Identify which cell holds the provided text, then report its [x, y] central coordinate. 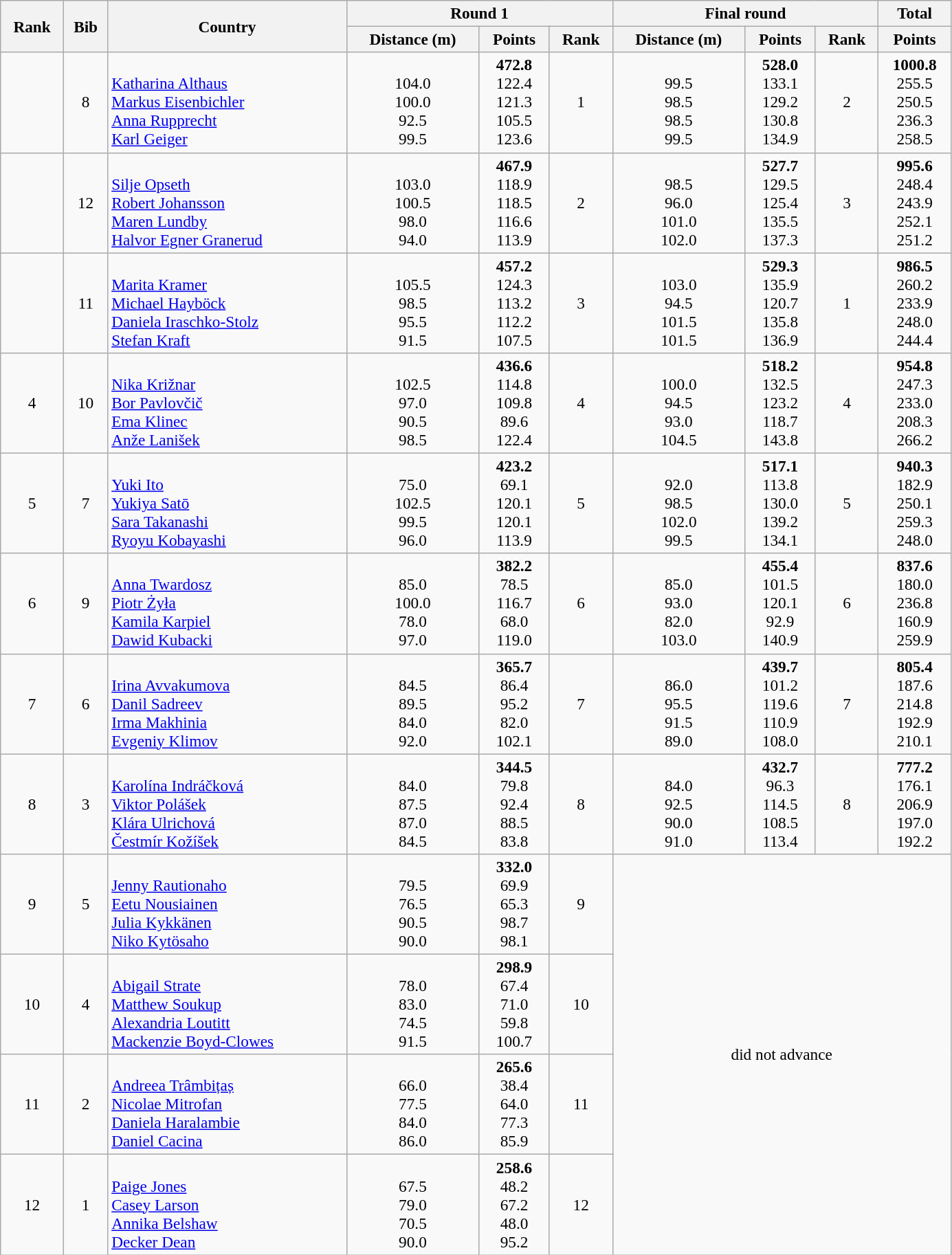
382.278.5116.768.0119.0 [514, 603]
1000.8255.5250.5236.3258.5 [914, 102]
Irina AvvakumovaDanil SadreevIrma MakhiniaEvgeniy Klimov [227, 704]
100.094.593.0104.5 [679, 403]
84.589.584.092.0 [412, 704]
78.083.074.591.5 [412, 1004]
Yuki ItoYukiya SatōSara TakanashiRyoyu Kobayashi [227, 503]
Andreea TrâmbițașNicolae MitrofanDaniela HaralambieDaniel Cacina [227, 1104]
did not advance [782, 1054]
265.638.464.077.385.9 [514, 1104]
986.5260.2233.9248.0244.4 [914, 302]
258.648.267.248.095.2 [514, 1204]
332.069.965.398.798.1 [514, 904]
455.4101.5120.192.9140.9 [781, 603]
805.4187.6214.8192.9210.1 [914, 704]
67.579.070.590.0 [412, 1204]
103.094.5101.5101.5 [679, 302]
85.0100.078.097.0 [412, 603]
Paige JonesCasey LarsonAnnika BelshawDecker Dean [227, 1204]
Total [914, 13]
Katharina AlthausMarkus EisenbichlerAnna RupprechtKarl Geiger [227, 102]
467.9118.9118.5116.6113.9 [514, 203]
Nika KrižnarBor PavlovčičEma KlinecAnže Lanišek [227, 403]
457.2124.3113.2112.2107.5 [514, 302]
529.3135.9120.7135.8136.9 [781, 302]
Bib [85, 26]
517.1113.8130.0139.2134.1 [781, 503]
86.095.591.589.0 [679, 704]
777.2176.1206.9197.0192.2 [914, 803]
98.596.0101.0102.0 [679, 203]
995.6248.4243.9252.1251.2 [914, 203]
103.0100.598.094.0 [412, 203]
99.598.598.599.5 [679, 102]
344.579.892.488.583.8 [514, 803]
84.087.587.084.5 [412, 803]
940.3182.9250.1259.3248.0 [914, 503]
954.8247.3233.0208.3266.2 [914, 403]
102.597.090.598.5 [412, 403]
472.8122.4121.3105.5123.6 [514, 102]
Anna TwardoszPiotr ŻyłaKamila KarpielDawid Kubacki [227, 603]
365.786.495.282.0102.1 [514, 704]
85.093.082.0103.0 [679, 603]
Abigail StrateMatthew SoukupAlexandria LoutittMackenzie Boyd-Clowes [227, 1004]
439.7101.2119.6110.9108.0 [781, 704]
Country [227, 26]
92.098.5102.099.5 [679, 503]
837.6180.0236.8160.9259.9 [914, 603]
84.092.590.091.0 [679, 803]
Silje OpsethRobert JohanssonMaren LundbyHalvor Egner Granerud [227, 203]
423.269.1120.1120.1113.9 [514, 503]
527.7129.5125.4135.5137.3 [781, 203]
Jenny RautionahoEetu NousiainenJulia KykkänenNiko Kytösaho [227, 904]
79.576.590.590.0 [412, 904]
Marita KramerMichael HayböckDaniela Iraschko-StolzStefan Kraft [227, 302]
75.0102.599.596.0 [412, 503]
528.0133.1129.2130.8134.9 [781, 102]
Round 1 [480, 13]
104.0100.092.599.5 [412, 102]
66.077.584.086.0 [412, 1104]
Final round [745, 13]
105.598.595.591.5 [412, 302]
432.796.3114.5108.5113.4 [781, 803]
298.967.471.059.8100.7 [514, 1004]
518.2132.5123.2118.7143.8 [781, 403]
Karolína IndráčkováViktor PolášekKlára UlrichováČestmír Kožíšek [227, 803]
436.6114.8109.889.6122.4 [514, 403]
